Search for the cell housing the specified text and yield its (x, y) center coordinate. 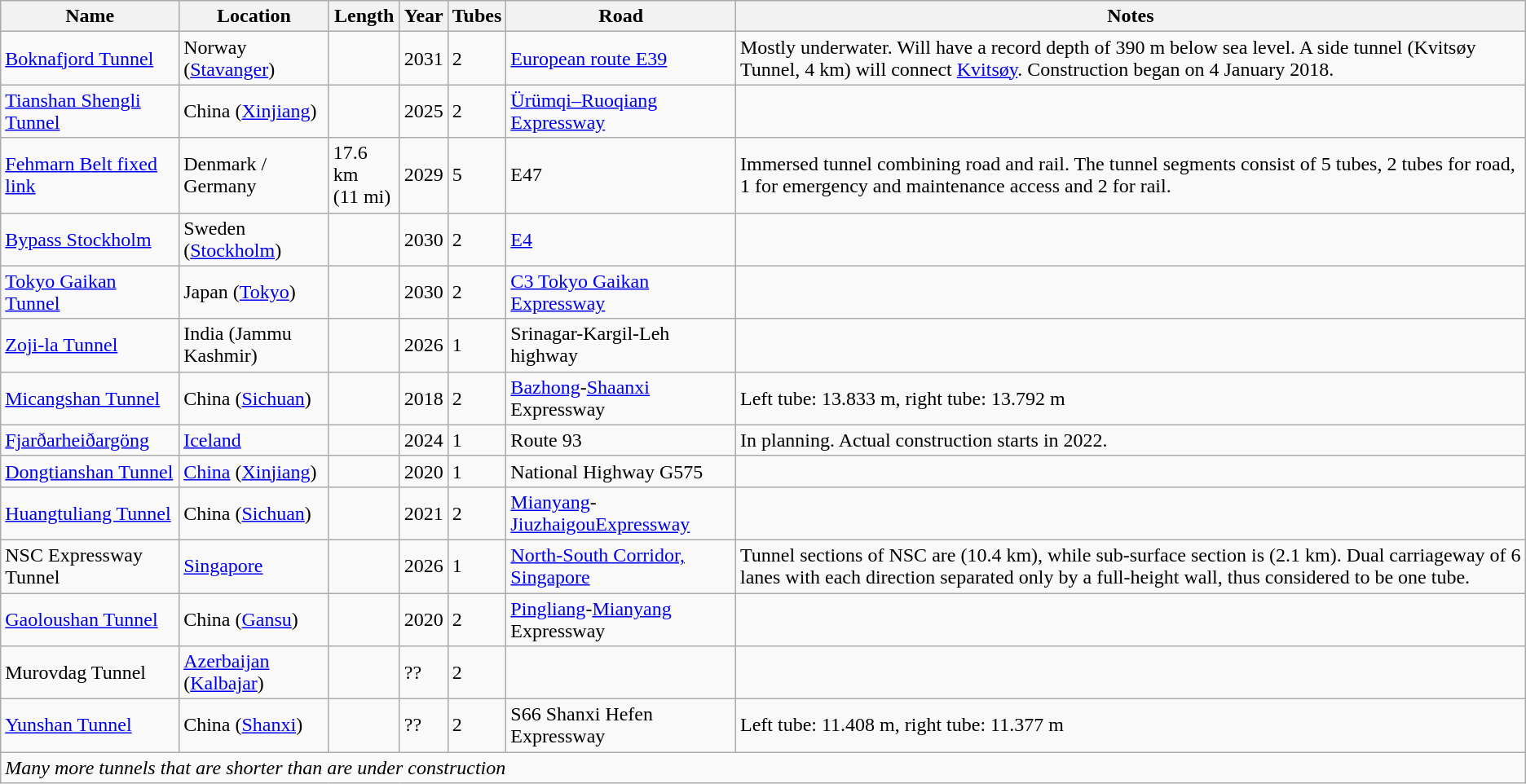
Murovdag Tunnel (90, 673)
Pingliang-Mianyang Expressway (621, 619)
2025 (424, 111)
Azerbaijan (Kalbajar) (254, 673)
Zoji-la Tunnel (90, 346)
5 (477, 175)
Many more tunnels that are shorter than are under construction (763, 768)
Dongtianshan Tunnel (90, 471)
North-South Corridor, Singapore (621, 566)
Fehmarn Belt fixed link (90, 175)
Mianyang-JiuzhaigouExpressway (621, 513)
Micangshan Tunnel (90, 398)
Norway (Stavanger) (254, 59)
Left tube: 13.833 m, right tube: 13.792 m (1130, 398)
Year (424, 16)
Tubes (477, 16)
2031 (424, 59)
Bazhong-Shaanxi Expressway (621, 398)
National Highway G575 (621, 471)
Yunshan Tunnel (90, 725)
E4 (621, 240)
2018 (424, 398)
China (Shanxi) (254, 725)
E47 (621, 175)
India (Jammu Kashmir) (254, 346)
Tokyo Gaikan Tunnel (90, 292)
Boknafjord Tunnel (90, 59)
NSC Expressway Tunnel (90, 566)
Road (621, 16)
In planning. Actual construction starts in 2022. (1130, 440)
Singapore (254, 566)
China (Gansu) (254, 619)
17.6 km(11 mi) (364, 175)
Srinagar-Kargil-Leh highway (621, 346)
S66 Shanxi Hefen Expressway (621, 725)
Location (254, 16)
Tianshan Shengli Tunnel (90, 111)
Gaoloushan Tunnel (90, 619)
Fjarðarheiðargöng (90, 440)
Denmark / Germany (254, 175)
European route E39 (621, 59)
Sweden (Stockholm) (254, 240)
2021 (424, 513)
Left tube: 11.408 m, right tube: 11.377 m (1130, 725)
Route 93 (621, 440)
Japan (Tokyo) (254, 292)
Name (90, 16)
2029 (424, 175)
Ürümqi–Ruoqiang Expressway (621, 111)
Huangtuliang Tunnel (90, 513)
2024 (424, 440)
Notes (1130, 16)
Iceland (254, 440)
Length (364, 16)
C3 Tokyo Gaikan Expressway (621, 292)
Bypass Stockholm (90, 240)
